Extract the [X, Y] coordinate from the center of the cell holding the provided text.  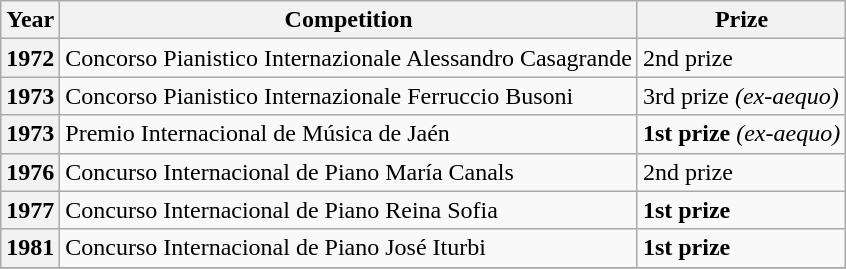
Competition [349, 20]
3rd prize (ex-aequo) [741, 96]
Concurso Internacional de Piano Reina Sofia [349, 210]
Prize [741, 20]
Concorso Pianistico Internazionale Ferruccio Busoni [349, 96]
1st prize (ex-aequo) [741, 134]
Premio Internacional de Música de Jaén [349, 134]
Year [30, 20]
Concurso Internacional de Piano María Canals [349, 172]
1972 [30, 58]
Concorso Pianistico Internazionale Alessandro Casagrande [349, 58]
Concurso Internacional de Piano José Iturbi [349, 248]
1981 [30, 248]
1976 [30, 172]
1977 [30, 210]
